Output the (x, y) coordinate of the center of the cell containing the given text.  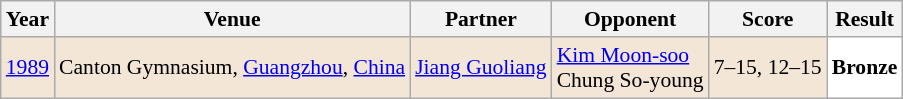
Kim Moon-soo Chung So-young (630, 68)
1989 (28, 68)
Score (768, 19)
Year (28, 19)
Venue (232, 19)
Bronze (865, 68)
Canton Gymnasium, Guangzhou, China (232, 68)
7–15, 12–15 (768, 68)
Partner (480, 19)
Result (865, 19)
Jiang Guoliang (480, 68)
Opponent (630, 19)
